Find where the given text appears and provide that cell's center as (x, y) coordinate. 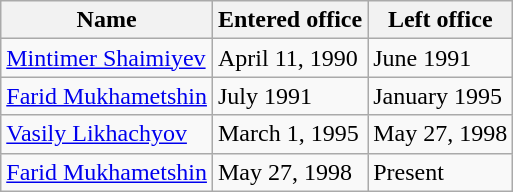
Left office (440, 20)
March 1, 1995 (290, 134)
Name (107, 20)
January 1995 (440, 96)
April 11, 1990 (290, 58)
Entered office (290, 20)
Present (440, 172)
June 1991 (440, 58)
Mintimer Shaimiyev (107, 58)
July 1991 (290, 96)
Vasily Likhachyov (107, 134)
